Pinpoint the cell where the given text exists, returning its (x, y) midpoint coordinate. 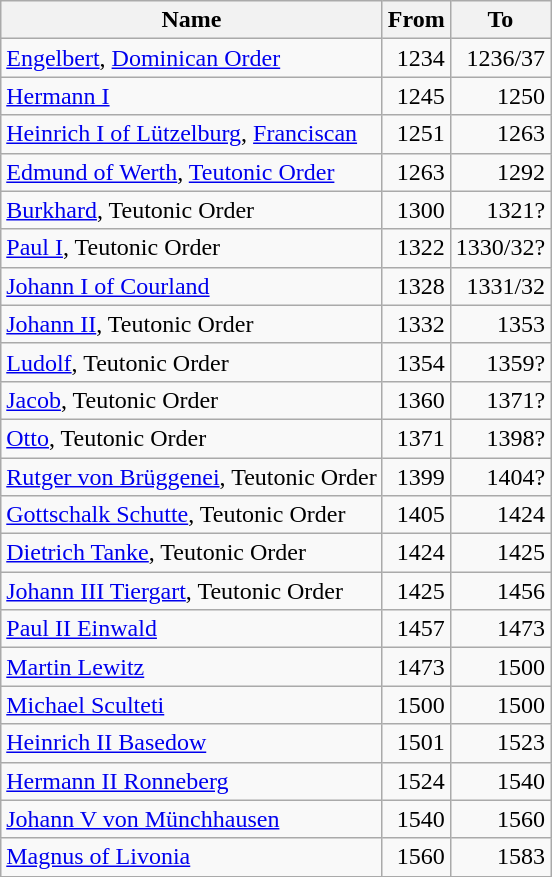
1354 (416, 362)
1398? (500, 438)
Magnus of Livonia (192, 857)
Gottschalk Schutte, Teutonic Order (192, 515)
1322 (416, 248)
Paul II Einwald (192, 629)
1404? (500, 477)
1332 (416, 324)
Heinrich II Basedow (192, 743)
Johann I of Courland (192, 286)
Johann V von Münchhausen (192, 819)
1359? (500, 362)
1234 (416, 58)
1456 (500, 591)
Paul I, Teutonic Order (192, 248)
1405 (416, 515)
Heinrich I of Lützelburg, Franciscan (192, 134)
1245 (416, 96)
1399 (416, 477)
Hermann I (192, 96)
Burkhard, Teutonic Order (192, 210)
1360 (416, 400)
Johann III Tiergart, Teutonic Order (192, 591)
1371? (500, 400)
1321? (500, 210)
Engelbert, Dominican Order (192, 58)
Jacob, Teutonic Order (192, 400)
1523 (500, 743)
Rutger von Brüggenei, Teutonic Order (192, 477)
1524 (416, 781)
1236/37 (500, 58)
Johann II, Teutonic Order (192, 324)
1250 (500, 96)
Name (192, 20)
1328 (416, 286)
Ludolf, Teutonic Order (192, 362)
1353 (500, 324)
1457 (416, 629)
Dietrich Tanke, Teutonic Order (192, 553)
1330/32? (500, 248)
Hermann II Ronneberg (192, 781)
Edmund of Werth, Teutonic Order (192, 172)
1251 (416, 134)
1292 (500, 172)
1501 (416, 743)
1331/32 (500, 286)
1371 (416, 438)
Michael Sculteti (192, 705)
To (500, 20)
Martin Lewitz (192, 667)
Otto, Teutonic Order (192, 438)
From (416, 20)
1583 (500, 857)
1300 (416, 210)
